Identify which cell holds the provided text, then report its [x, y] central coordinate. 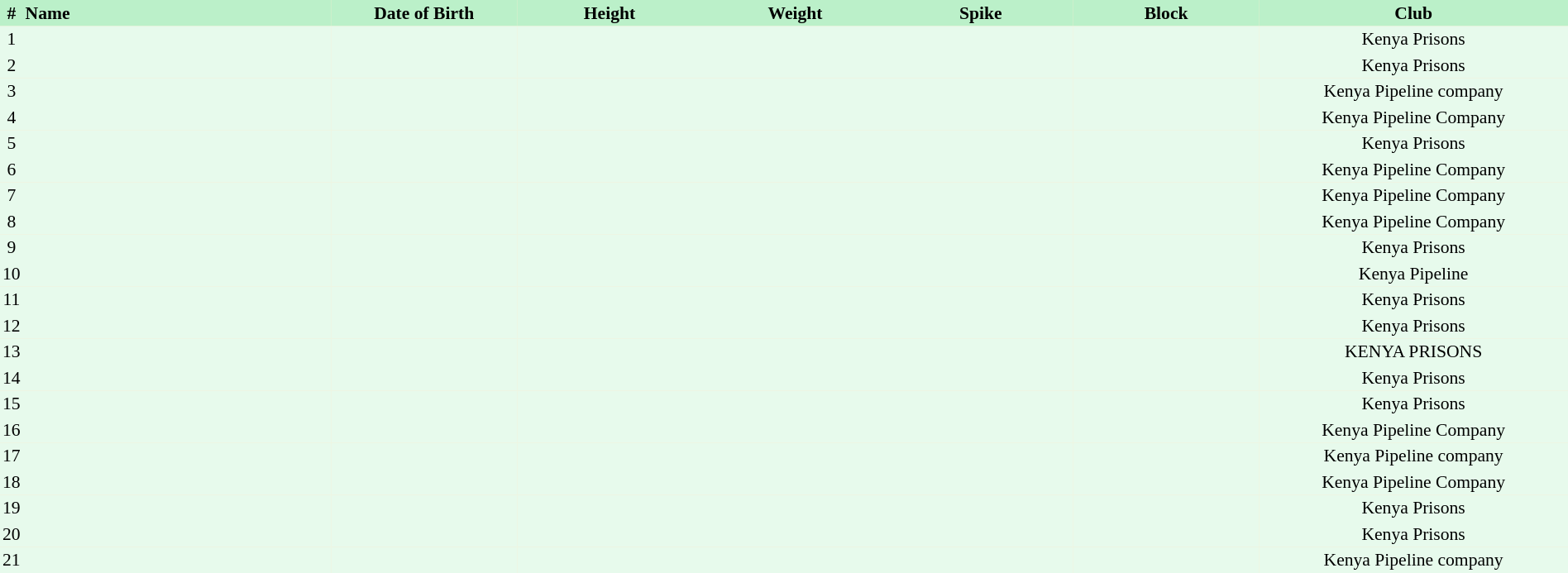
Block [1166, 13]
19 [12, 508]
7 [12, 195]
13 [12, 352]
4 [12, 117]
20 [12, 534]
9 [12, 248]
2 [12, 65]
Date of Birth [424, 13]
17 [12, 456]
Weight [796, 13]
18 [12, 482]
6 [12, 170]
10 [12, 274]
15 [12, 403]
16 [12, 430]
Kenya Pipeline [1413, 274]
3 [12, 91]
12 [12, 326]
Spike [981, 13]
KENYA PRISONS [1413, 352]
14 [12, 378]
11 [12, 299]
8 [12, 222]
1 [12, 40]
Name [177, 13]
Height [610, 13]
Club [1413, 13]
# [12, 13]
5 [12, 144]
